Pinpoint the cell where the given text exists, returning its [x, y] midpoint coordinate. 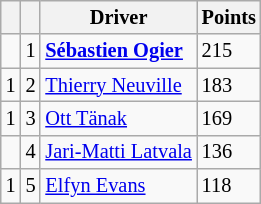
Elfyn Evans [118, 186]
4 [31, 152]
169 [229, 118]
Thierry Neuville [118, 85]
2 [31, 85]
Sébastien Ogier [118, 51]
3 [31, 118]
215 [229, 51]
5 [31, 186]
Driver [118, 17]
183 [229, 85]
Jari-Matti Latvala [118, 152]
136 [229, 152]
Points [229, 17]
118 [229, 186]
Ott Tänak [118, 118]
